Determine the [x, y] coordinate at the center of the cell enclosing the given text.  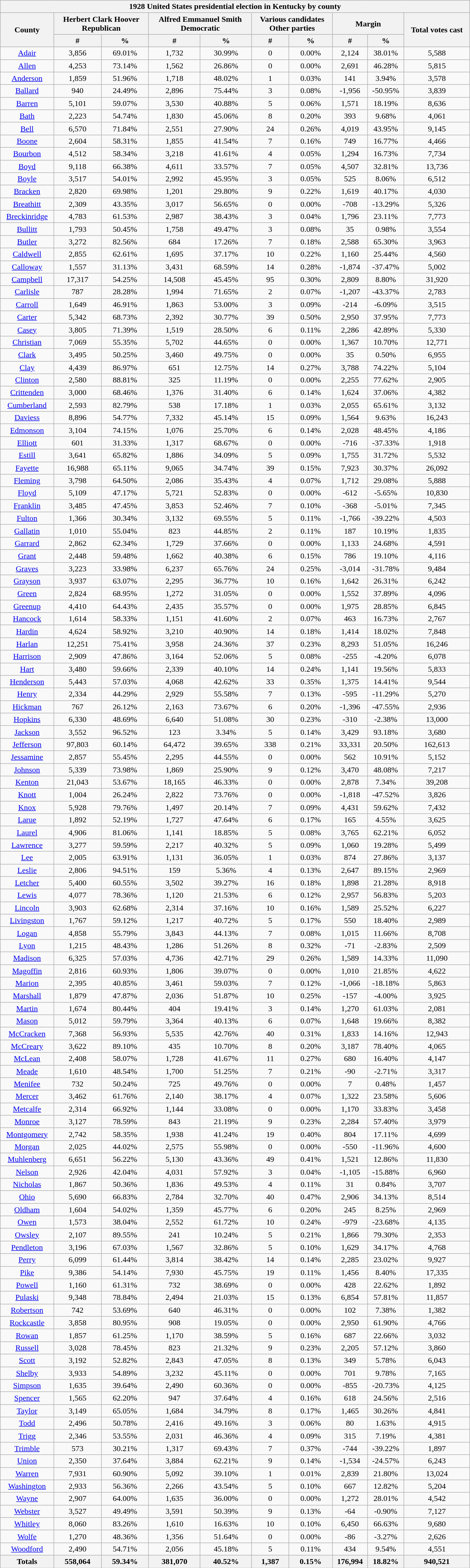
0.28% [310, 267]
21.03% [226, 1298]
-214 [350, 304]
1,619 [350, 192]
55.35% [125, 342]
9,484 [437, 568]
3,028 [78, 1348]
2,346 [78, 1436]
5.78% [386, 1360]
5,330 [437, 330]
7,368 [78, 1034]
Bullitt [27, 229]
61.03% [386, 1009]
2,516 [437, 1398]
25.90% [226, 770]
1,869 [175, 770]
4,030 [437, 192]
2,987 [175, 217]
325 [175, 380]
786 [350, 556]
Ohio [27, 1197]
4,382 [437, 393]
767 [78, 707]
5,270 [437, 694]
4,410 [78, 606]
43.54% [226, 1486]
29.80% [226, 192]
48.02% [226, 78]
-1,956 [350, 91]
46.28% [386, 66]
3,104 [78, 430]
57.81% [386, 1298]
1,806 [175, 971]
3,461 [175, 983]
40.17% [386, 192]
2,783 [437, 292]
5,002 [437, 267]
11 [270, 1059]
601 [78, 443]
68.73% [125, 317]
5,833 [437, 669]
Martin [27, 1009]
1928 United States presidential election in Kentucky by county [235, 7]
26.12% [125, 707]
1,712 [350, 481]
17.26% [226, 242]
1,866 [350, 1235]
Margin [368, 24]
50.45% [125, 229]
56.83% [386, 895]
5,928 [78, 807]
4,560 [437, 254]
2,822 [175, 795]
-90 [350, 1071]
33.83% [386, 1109]
42.89% [386, 330]
5,721 [175, 493]
6,651 [78, 1159]
1,938 [175, 1134]
3,429 [350, 732]
73.98% [125, 770]
2,896 [175, 91]
68.67% [226, 443]
Nelson [27, 1172]
5,342 [78, 317]
Graves [27, 568]
45.11% [226, 1373]
2,086 [175, 481]
Fleming [27, 481]
41.24% [226, 1134]
5,130 [175, 1159]
44.65% [226, 342]
1,562 [175, 66]
32.81% [386, 166]
61.90% [386, 1323]
19.28% [386, 845]
51.05% [386, 644]
-979 [350, 1222]
1,994 [175, 292]
43.95% [386, 128]
3,232 [175, 1373]
2,857 [78, 757]
3,843 [175, 933]
Knox [27, 807]
Wayne [27, 1499]
38.59% [226, 1335]
45.75% [226, 1272]
7,734 [437, 154]
8,060 [78, 1524]
81.06% [125, 833]
-1,396 [350, 707]
Edmonson [27, 430]
39.27% [226, 883]
27.86% [386, 858]
31.40% [226, 393]
562 [350, 757]
Clark [27, 355]
38.69% [226, 1285]
6,043 [437, 1360]
3.94% [386, 78]
5,863 [437, 983]
-1,818 [350, 795]
69.98% [125, 192]
701 [350, 1373]
3,979 [437, 1122]
1.63% [386, 1423]
4,077 [78, 895]
102 [350, 1310]
89.10% [125, 1046]
Totals [27, 1561]
Monroe [27, 1122]
-47.52% [386, 795]
38.04% [125, 1222]
7,931 [78, 1474]
3,187 [350, 1046]
-37.47% [386, 267]
Casey [27, 330]
75.44% [226, 91]
Hart [27, 669]
36.77% [226, 581]
31.72% [386, 455]
4,768 [437, 1247]
6,078 [437, 657]
62.20% [125, 1398]
1,879 [78, 996]
-11.29% [386, 694]
2,806 [78, 870]
79.76% [125, 807]
49.16% [226, 1423]
37.95% [386, 317]
0.84% [386, 1185]
315 [350, 1436]
29 [270, 958]
30 [270, 719]
435 [175, 1046]
3.34% [226, 732]
1,359 [175, 1210]
9.68% [386, 116]
48.45% [386, 430]
59.34% [125, 1561]
86.97% [125, 368]
40.85% [125, 983]
-716 [350, 443]
1,629 [350, 1247]
30.37% [386, 468]
-0.90% [386, 1511]
3,826 [437, 795]
12,943 [437, 1034]
Hardin [27, 631]
27.90% [226, 128]
2,223 [78, 116]
59.62% [386, 807]
4,600 [437, 1147]
18.40% [386, 920]
2,989 [437, 920]
-3.27% [386, 1536]
947 [175, 1398]
725 [175, 1084]
-595 [350, 694]
35.43% [226, 481]
37.17% [226, 254]
3,192 [78, 1360]
Allen [27, 66]
48.54% [125, 1071]
82.56% [125, 242]
2,255 [350, 380]
Pulaski [27, 1298]
19.41% [226, 1009]
21.28% [386, 883]
Anderson [27, 78]
1,131 [175, 858]
51.64% [226, 1536]
Marshall [27, 996]
-855 [350, 1386]
-2.38% [386, 719]
31 [350, 1185]
1,387 [270, 1561]
33,331 [350, 744]
4,766 [437, 1323]
26.31% [386, 581]
3,933 [78, 1373]
5,092 [175, 1474]
-86 [350, 1536]
-3,014 [350, 568]
2,767 [437, 619]
245 [350, 1210]
Herbert Clark HooverRepublican [101, 24]
1,366 [78, 518]
1,975 [350, 606]
44.85% [226, 531]
3,858 [78, 1323]
19.56% [386, 669]
3,856 [78, 53]
2,107 [78, 1235]
4,611 [175, 166]
8.40% [386, 1272]
2,353 [437, 1235]
42.62% [226, 682]
8,514 [437, 1197]
33.57% [226, 166]
381,070 [175, 1561]
Muhlenberg [27, 1159]
-1,766 [350, 518]
1,571 [350, 103]
1,833 [350, 1034]
3,485 [78, 506]
73.14% [125, 66]
58.31% [125, 141]
3,805 [78, 330]
Webster [27, 1511]
6,854 [350, 1298]
Livingston [27, 920]
39.10% [226, 1474]
71.84% [125, 128]
2,604 [78, 141]
39,208 [437, 782]
Boyle [27, 179]
80.95% [125, 1323]
Caldwell [27, 254]
1,624 [350, 393]
50.24% [125, 1084]
4,186 [437, 430]
-1,874 [350, 267]
3,860 [437, 1348]
749 [350, 141]
6,512 [437, 179]
64,472 [175, 744]
6,227 [437, 908]
44.13% [226, 933]
55.79% [125, 933]
2,435 [175, 606]
940,521 [437, 1561]
42.71% [226, 958]
2,025 [78, 1147]
4,125 [437, 1386]
1,700 [175, 1071]
31.05% [226, 594]
24.68% [386, 543]
2,626 [437, 1536]
71.65% [226, 292]
44.29% [125, 694]
5,815 [437, 66]
Greenup [27, 606]
62.61% [125, 254]
6,099 [78, 1260]
47.17% [125, 493]
2,816 [78, 971]
1,758 [175, 229]
12.75% [226, 368]
6,450 [350, 1524]
23.11% [386, 217]
3,495 [78, 355]
34.74% [226, 468]
54.71% [125, 1549]
41.60% [226, 619]
74.15% [125, 430]
4,512 [78, 154]
21.32% [226, 1348]
59.59% [125, 845]
52.19% [125, 820]
82.79% [125, 405]
65.11% [125, 468]
Floyd [27, 493]
-6.09% [386, 304]
4,624 [78, 631]
Leslie [27, 870]
18.19% [386, 103]
34.17% [386, 1247]
3,272 [78, 242]
4,783 [78, 217]
-708 [350, 204]
Harrison [27, 657]
69.55% [226, 518]
5,535 [175, 1034]
1,382 [437, 1310]
49.76% [226, 1084]
1,457 [437, 1084]
0.40% [310, 1134]
64.00% [125, 1499]
2,309 [78, 204]
Lewis [27, 895]
9.78% [386, 1373]
30.34% [125, 518]
123 [175, 732]
78.45% [125, 1348]
Menifee [27, 1084]
79.30% [386, 1235]
463 [350, 619]
2,691 [350, 66]
Union [27, 1461]
56.65% [226, 204]
69.01% [125, 53]
8,708 [437, 933]
1,567 [175, 1247]
3,137 [437, 858]
8,293 [350, 644]
3,210 [175, 631]
3,788 [350, 368]
Ballard [27, 91]
1,836 [175, 1185]
187 [350, 531]
1,859 [78, 78]
Powell [27, 1285]
-5.65% [386, 493]
1,767 [78, 920]
Elliott [27, 443]
38.01% [386, 53]
25.70% [226, 430]
1,215 [78, 945]
31.33% [125, 443]
Larue [27, 820]
2,416 [175, 1423]
5,339 [78, 770]
Madison [27, 958]
Perry [27, 1260]
18.82% [386, 1561]
2,839 [350, 1474]
2,551 [175, 128]
1,604 [78, 1210]
2,647 [350, 870]
1,465 [350, 1411]
18,165 [175, 782]
21.80% [386, 1474]
10.19% [386, 531]
57.40% [386, 1122]
51.25% [226, 1071]
787 [78, 292]
34.13% [386, 1197]
1,695 [175, 254]
Nicholas [27, 1185]
60.36% [226, 1386]
-4.00% [386, 996]
Simpson [27, 1386]
49.75% [226, 355]
3,903 [78, 908]
Scott [27, 1360]
33.98% [125, 568]
667 [350, 1486]
2,028 [350, 430]
2,494 [175, 1298]
0.01% [310, 1474]
7,345 [437, 506]
21,043 [78, 782]
640 [175, 1310]
58.35% [125, 1134]
Metcalfe [27, 1109]
Letcher [27, 883]
54.89% [125, 1373]
30.21% [125, 1448]
45.95% [226, 179]
McCreary [27, 1046]
3,017 [175, 204]
3,814 [175, 1260]
Clay [27, 368]
21.53% [226, 895]
3,937 [78, 581]
651 [175, 368]
11,857 [437, 1298]
-13.29% [386, 204]
54.14% [125, 1272]
7,069 [78, 342]
64.43% [125, 606]
Lawrence [27, 845]
9,065 [175, 468]
5,702 [175, 342]
7,332 [175, 418]
6,325 [78, 958]
-11.96% [386, 1147]
34.79% [226, 1411]
4,915 [437, 1423]
3,925 [437, 996]
40.88% [226, 103]
2,005 [78, 858]
618 [350, 1398]
1,004 [78, 795]
2,392 [175, 317]
-23.68% [386, 1222]
1,898 [350, 883]
11.19% [226, 380]
41.54% [226, 141]
4,096 [437, 594]
73.67% [226, 707]
37.06% [386, 393]
1,886 [175, 455]
16 [270, 883]
4,253 [78, 66]
62.68% [125, 908]
-71 [350, 945]
47.86% [125, 657]
4,068 [175, 682]
37.66% [226, 543]
4,906 [78, 833]
46.91% [125, 304]
2,124 [350, 53]
3,277 [78, 845]
Warren [27, 1474]
1,414 [350, 631]
Logan [27, 933]
Jackson [27, 732]
11,830 [437, 1159]
680 [350, 1059]
40.32% [226, 845]
7.19% [386, 1436]
1,120 [175, 895]
31.13% [125, 267]
2,593 [78, 405]
1,674 [78, 1009]
Henderson [27, 682]
4,841 [437, 1411]
3,458 [437, 1109]
50.25% [125, 355]
Meade [27, 1071]
-1,066 [350, 983]
-37.33% [386, 443]
67.03% [125, 1247]
65.61% [386, 405]
Franklin [27, 506]
County [27, 30]
1,729 [175, 543]
5,606 [437, 1096]
61.72% [226, 1222]
33.08% [226, 1109]
55.98% [226, 1147]
6,243 [437, 1461]
Oldham [27, 1210]
6,640 [175, 719]
9.63% [386, 418]
78.40% [386, 1046]
-2.71% [386, 1071]
45.45% [226, 279]
16,988 [78, 468]
16.77% [386, 141]
2,285 [350, 1260]
1,294 [350, 154]
24.49% [125, 91]
54.02% [125, 1210]
47.64% [226, 820]
Daviess [27, 418]
1,367 [350, 342]
5,499 [437, 845]
-1,207 [350, 292]
Woodford [27, 1549]
-43.37% [386, 292]
19.05% [226, 1323]
3,641 [78, 455]
40.13% [226, 1021]
2,334 [78, 694]
3,530 [175, 103]
Alfred Emmanuel SmithDemocratic [200, 24]
32.70% [226, 1197]
0.35% [310, 682]
78.84% [125, 1298]
59.03% [226, 983]
44.55% [226, 757]
-4.20% [386, 657]
2,266 [175, 1486]
88.81% [125, 380]
538 [175, 405]
50.78% [125, 1423]
-24.57% [386, 1461]
1,728 [175, 1059]
50.39% [226, 1511]
28.85% [386, 606]
29.08% [386, 481]
3,963 [437, 242]
2,339 [175, 669]
Hopkins [27, 719]
1,456 [350, 1272]
Cumberland [27, 405]
43.35% [125, 204]
80.44% [125, 1009]
47.45% [125, 506]
1,060 [350, 845]
349 [350, 1360]
4,551 [437, 1549]
1,144 [175, 1109]
2,284 [350, 1122]
Todd [27, 1423]
22.62% [386, 1285]
3,798 [78, 481]
8,636 [437, 103]
54.01% [125, 179]
9,386 [78, 1272]
61.44% [125, 1260]
1,830 [175, 116]
4,736 [175, 958]
Fayette [27, 468]
908 [175, 1323]
6,955 [437, 355]
141 [350, 78]
2,350 [78, 1461]
93.18% [386, 732]
5,532 [437, 455]
9,927 [437, 1260]
-47.55% [386, 707]
3,127 [78, 1122]
48.36% [125, 1536]
Clinton [27, 380]
-64 [350, 1511]
1,648 [350, 1021]
338 [270, 744]
McLean [27, 1059]
1,375 [350, 682]
6,242 [437, 581]
78.59% [125, 1122]
1,564 [350, 418]
44.02% [125, 1147]
-31.78% [386, 568]
39.07% [226, 971]
4,147 [437, 1059]
2,056 [175, 1549]
2,843 [175, 1360]
20.14% [226, 807]
Carter [27, 317]
14.16% [386, 1034]
5,152 [437, 757]
940 [78, 91]
30.99% [226, 53]
47.87% [125, 996]
5,104 [437, 368]
2,933 [78, 1486]
0.30% [310, 279]
1,614 [78, 619]
3,958 [175, 644]
Barren [27, 103]
Laurel [27, 833]
4,135 [437, 1222]
Hancock [27, 619]
2,588 [350, 242]
2,855 [78, 254]
3,462 [78, 1096]
176,994 [350, 1561]
-310 [350, 719]
-50.95% [386, 91]
1,718 [175, 78]
59.79% [125, 1021]
21.19% [226, 1122]
78.36% [125, 895]
95 [270, 279]
97,803 [78, 744]
59.66% [125, 669]
1,857 [78, 1335]
Harlan [27, 644]
41.61% [226, 154]
4,622 [437, 971]
6,330 [78, 719]
404 [175, 1009]
55.04% [125, 531]
23.58% [386, 1096]
843 [175, 1122]
16.40% [386, 1059]
Carlisle [27, 292]
Breathitt [27, 204]
2,205 [350, 1348]
7,930 [175, 1272]
1,376 [175, 393]
Pendleton [27, 1247]
1,863 [175, 304]
1,897 [437, 1448]
0.47% [310, 1197]
McCracken [27, 1034]
3,502 [175, 883]
0.98% [386, 229]
58.33% [125, 619]
12.82% [386, 1486]
77.62% [386, 380]
3,317 [437, 1071]
2,081 [437, 1009]
18.85% [226, 833]
1,015 [350, 933]
60.90% [125, 1474]
-368 [350, 506]
4,858 [78, 933]
5,101 [78, 103]
4,116 [437, 556]
9,145 [437, 128]
Henry [27, 694]
19.66% [386, 1021]
59.12% [125, 920]
3,515 [437, 304]
Various candidatesOther parties [292, 24]
54.77% [125, 418]
573 [78, 1448]
393 [350, 116]
Magoffin [27, 971]
7,848 [437, 631]
Trimble [27, 1448]
3,765 [350, 833]
45.18% [226, 1549]
17.11% [386, 1134]
1,322 [350, 1096]
47.05% [226, 1360]
1,286 [175, 945]
1,727 [175, 820]
11.66% [386, 933]
Morgan [27, 1147]
3,223 [78, 568]
45.77% [226, 1210]
Johnson [27, 770]
4,019 [350, 128]
-1,105 [350, 1172]
3,578 [437, 78]
Jefferson [27, 744]
59.48% [125, 556]
42.76% [226, 1034]
63.07% [125, 581]
-744 [350, 1448]
2,909 [78, 657]
56.93% [125, 1034]
7,127 [437, 1511]
65.82% [125, 455]
1,793 [78, 229]
2,957 [350, 895]
804 [350, 1134]
4,061 [437, 116]
61.53% [125, 217]
241 [175, 1235]
Robertson [27, 1310]
51.08% [226, 719]
0.41% [310, 1159]
28.28% [125, 292]
59.07% [125, 103]
30.26% [386, 1411]
2,580 [78, 380]
2,140 [175, 1096]
2,395 [78, 983]
4,381 [437, 1436]
14.33% [386, 958]
2,055 [350, 405]
6,052 [437, 833]
5,109 [78, 493]
1,151 [175, 619]
4,699 [437, 1134]
-15.88% [386, 1172]
2,448 [78, 556]
3,431 [175, 267]
-20.73% [386, 1386]
54.25% [125, 279]
61.31% [125, 1285]
5,690 [78, 1197]
56.22% [125, 1159]
3,625 [437, 820]
61.76% [125, 1096]
51.96% [125, 78]
64.50% [125, 481]
Calloway [27, 267]
1,217 [175, 920]
1,521 [350, 1159]
-550 [350, 1147]
4,591 [437, 543]
58.07% [125, 1059]
62.34% [125, 543]
2,907 [78, 1499]
2,217 [175, 845]
6,237 [175, 568]
0.37% [310, 1448]
5,204 [437, 1486]
-1,534 [350, 1461]
1,662 [175, 556]
5,588 [437, 53]
165 [350, 820]
742 [78, 1310]
3,460 [175, 355]
28.01% [386, 1499]
Carroll [27, 304]
17.18% [226, 405]
7,165 [437, 1373]
61.25% [125, 1335]
1,557 [78, 267]
60.14% [125, 744]
3,527 [78, 1511]
9,544 [437, 682]
33 [270, 682]
14.41% [386, 682]
2,031 [175, 1436]
Hickman [27, 707]
4,439 [78, 368]
Christian [27, 342]
1,918 [437, 443]
13,024 [437, 1474]
428 [350, 1285]
2,926 [78, 1172]
51.87% [226, 996]
4,031 [175, 1172]
18.02% [386, 631]
40.72% [226, 920]
1,552 [350, 594]
57.92% [226, 1172]
3,517 [78, 179]
874 [350, 858]
2,809 [350, 279]
4,507 [350, 166]
65.05% [125, 1411]
52.83% [226, 493]
2,906 [350, 1197]
66.83% [125, 1197]
Trigg [27, 1436]
1,573 [78, 1222]
80 [350, 1423]
48.43% [125, 945]
Butler [27, 242]
Pike [27, 1272]
2,408 [78, 1059]
Green [27, 594]
57.12% [386, 1348]
Spencer [27, 1398]
Fulton [27, 518]
3,622 [78, 1046]
7.34% [386, 782]
4,431 [350, 807]
42.04% [125, 1172]
53.67% [125, 782]
6,960 [437, 1172]
5,203 [437, 895]
10.91% [386, 757]
2,552 [175, 1222]
Mercer [27, 1096]
13,736 [437, 166]
9.54% [386, 1549]
Rockcastle [27, 1323]
60.93% [125, 971]
1,076 [175, 430]
9,118 [78, 166]
Boone [27, 141]
3,680 [437, 732]
68.46% [125, 393]
0.32% [310, 945]
51.26% [226, 945]
1,732 [175, 53]
-18.18% [386, 983]
34.09% [226, 455]
58.92% [125, 631]
49.53% [226, 1185]
Whitley [27, 1524]
Marion [27, 983]
53.55% [125, 1436]
2,936 [437, 707]
Montgomery [27, 1134]
9,680 [437, 1524]
Grant [27, 556]
58.34% [125, 154]
36.00% [226, 1499]
89.15% [386, 870]
52.06% [226, 657]
3,164 [175, 657]
3,554 [437, 229]
8,382 [437, 1021]
3,853 [175, 506]
2,878 [350, 782]
8.80% [386, 279]
45.06% [226, 116]
4,065 [437, 1046]
65.30% [386, 242]
7.38% [386, 1310]
-2.83% [386, 945]
-157 [350, 996]
74.22% [386, 368]
7,432 [437, 807]
550 [350, 920]
49.47% [226, 229]
2,820 [78, 192]
49.49% [125, 1511]
8,918 [437, 883]
11,090 [437, 958]
8.25% [386, 1210]
40.90% [226, 631]
Gallatin [27, 531]
60.55% [125, 883]
5,326 [437, 204]
Boyd [27, 166]
-612 [350, 493]
0.48% [386, 1084]
53.69% [125, 1310]
40.52% [226, 1561]
6,570 [78, 128]
25.44% [386, 254]
30.77% [226, 317]
52.46% [226, 506]
2,905 [437, 380]
3,032 [437, 1335]
68.59% [226, 267]
48.08% [386, 770]
37.16% [226, 908]
71.39% [125, 330]
26.24% [125, 795]
3,707 [437, 1185]
75.41% [125, 644]
32.86% [226, 1247]
Owsley [27, 1235]
24.36% [226, 644]
5.36% [226, 870]
1,356 [175, 1536]
39.65% [226, 744]
8.06% [386, 179]
31,920 [437, 279]
1,684 [175, 1411]
20.50% [386, 744]
37.89% [386, 594]
434 [350, 1549]
Adair [27, 53]
13,000 [437, 719]
2,824 [78, 594]
3,839 [437, 91]
3,196 [78, 1247]
2,036 [175, 996]
1,201 [175, 192]
3,218 [175, 154]
Wolfe [27, 1536]
Russell [27, 1348]
55.45% [125, 757]
4,542 [437, 1499]
83.26% [125, 1524]
3,470 [350, 770]
55.58% [226, 694]
2,992 [175, 179]
-255 [350, 657]
2,575 [175, 1147]
39.64% [125, 1386]
38.17% [226, 1096]
2,509 [437, 945]
3,364 [175, 1021]
Knott [27, 795]
66.63% [386, 1524]
89.55% [125, 1235]
558,064 [78, 1561]
25.52% [386, 908]
1,642 [350, 581]
684 [175, 242]
56.36% [125, 1486]
63.91% [125, 858]
Owen [27, 1222]
45.14% [226, 418]
16,246 [437, 644]
Grayson [27, 581]
9,348 [78, 1298]
12,251 [78, 644]
4.55% [386, 820]
162,613 [437, 744]
37 [270, 644]
8,896 [78, 418]
1,796 [350, 217]
5,400 [78, 883]
46.36% [226, 1436]
Bracken [27, 192]
38.42% [226, 1260]
Breckinridge [27, 217]
3,591 [175, 1511]
17,317 [78, 279]
Bath [27, 116]
66.38% [125, 166]
1,755 [350, 455]
Mason [27, 1021]
2,163 [175, 707]
Taylor [27, 1411]
1,497 [175, 807]
2,496 [78, 1423]
19.10% [386, 556]
1,565 [78, 1398]
1,133 [350, 543]
7,217 [437, 770]
525 [350, 179]
2,862 [78, 543]
73.76% [226, 795]
1,855 [175, 141]
Bourbon [27, 154]
65.76% [226, 568]
7,923 [350, 468]
4,466 [437, 141]
3,480 [78, 669]
1,519 [175, 330]
2,742 [78, 1134]
48.69% [125, 719]
2,929 [175, 694]
0.31% [310, 1034]
94.51% [125, 870]
43.36% [226, 1159]
52.82% [125, 1360]
14,508 [175, 279]
5,443 [78, 682]
12,771 [437, 342]
26.86% [226, 66]
26,092 [437, 468]
1,835 [437, 531]
2,784 [175, 1197]
53.00% [226, 304]
50.36% [125, 1185]
54.74% [125, 116]
Rowan [27, 1335]
159 [175, 870]
1,649 [78, 304]
12.86% [386, 1159]
17,335 [437, 1272]
5,012 [78, 1021]
Kenton [27, 782]
24.56% [386, 1398]
40.10% [226, 669]
5,888 [437, 481]
41.67% [226, 1059]
Crittenden [27, 393]
Lee [27, 858]
3,552 [78, 732]
Jessamine [27, 757]
22.66% [386, 1335]
28.50% [226, 330]
23.02% [386, 1260]
Lincoln [27, 908]
3,000 [78, 393]
10.24% [226, 1235]
Bell [27, 128]
35.57% [226, 606]
36.05% [226, 858]
4,503 [437, 518]
46.31% [226, 1310]
68.95% [125, 594]
49 [270, 1159]
3,884 [175, 1461]
38.43% [226, 217]
16.63% [226, 1524]
Lyon [27, 945]
69.43% [226, 1448]
1,867 [78, 1185]
66.92% [125, 1109]
16,243 [437, 418]
6,845 [437, 606]
687 [350, 1335]
46.33% [226, 782]
10,830 [437, 493]
Campbell [27, 279]
Shelby [27, 1373]
Garrard [27, 543]
3,149 [78, 1411]
40.38% [226, 556]
21.85% [386, 971]
2,286 [350, 330]
Washington [27, 1486]
Estill [27, 455]
Total votes cast [437, 30]
96.52% [125, 732]
-5.01% [386, 506]
